Detect which cell encompasses the target text, then output its [x, y] center coordinate. 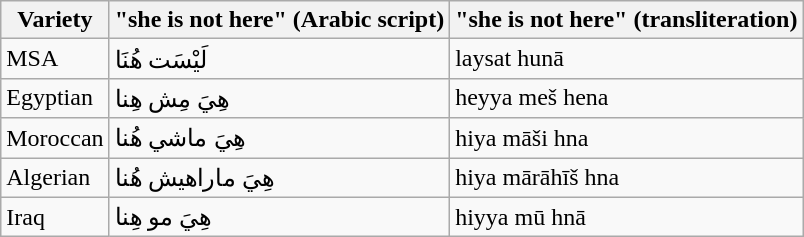
"she is not here" (Arabic script) [280, 20]
MSA [55, 59]
هِيَ مو هِنا [280, 217]
hiyya mū hnā [626, 217]
"she is not here" (transliteration) [626, 20]
لَيْسَت هُنَا [280, 59]
Egyptian [55, 98]
hiya māši hna [626, 138]
hiya mārāhīš hna [626, 178]
هِيَ ماشي هُنا [280, 138]
heyya meš hena [626, 98]
هِيَ مِش هِنا [280, 98]
Algerian [55, 178]
Moroccan [55, 138]
laysat hunā [626, 59]
هِيَ ماراهيش هُنا [280, 178]
Variety [55, 20]
Iraq [55, 217]
